From the cell containing the given text, extract its center point as [X, Y] coordinate. 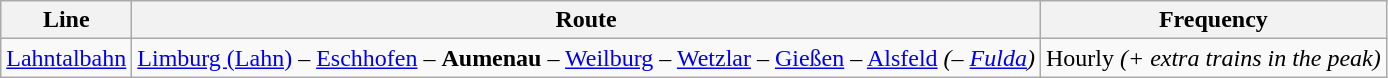
Hourly (+ extra trains in the peak) [1213, 58]
Line [66, 20]
Limburg (Lahn) – Eschhofen – Aumenau – Weilburg – Wetzlar – Gießen – Alsfeld (– Fulda) [586, 58]
Lahntalbahn [66, 58]
Route [586, 20]
Frequency [1213, 20]
